Pinpoint the cell where the given text exists, returning its [x, y] midpoint coordinate. 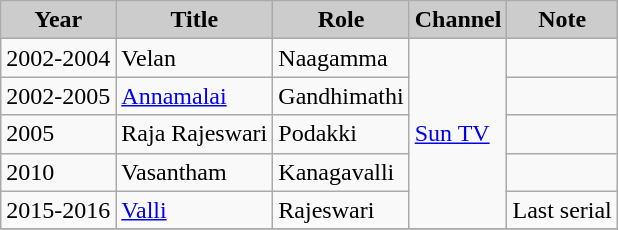
2010 [58, 172]
Annamalai [194, 96]
Gandhimathi [341, 96]
Rajeswari [341, 210]
2005 [58, 134]
Kanagavalli [341, 172]
Vasantham [194, 172]
Channel [458, 20]
Last serial [562, 210]
Sun TV [458, 134]
2002-2005 [58, 96]
Velan [194, 58]
Role [341, 20]
Valli [194, 210]
Naagamma [341, 58]
Note [562, 20]
Title [194, 20]
Podakki [341, 134]
Raja Rajeswari [194, 134]
2002-2004 [58, 58]
Year [58, 20]
2015-2016 [58, 210]
